Detect which cell encompasses the target text, then output its (X, Y) center coordinate. 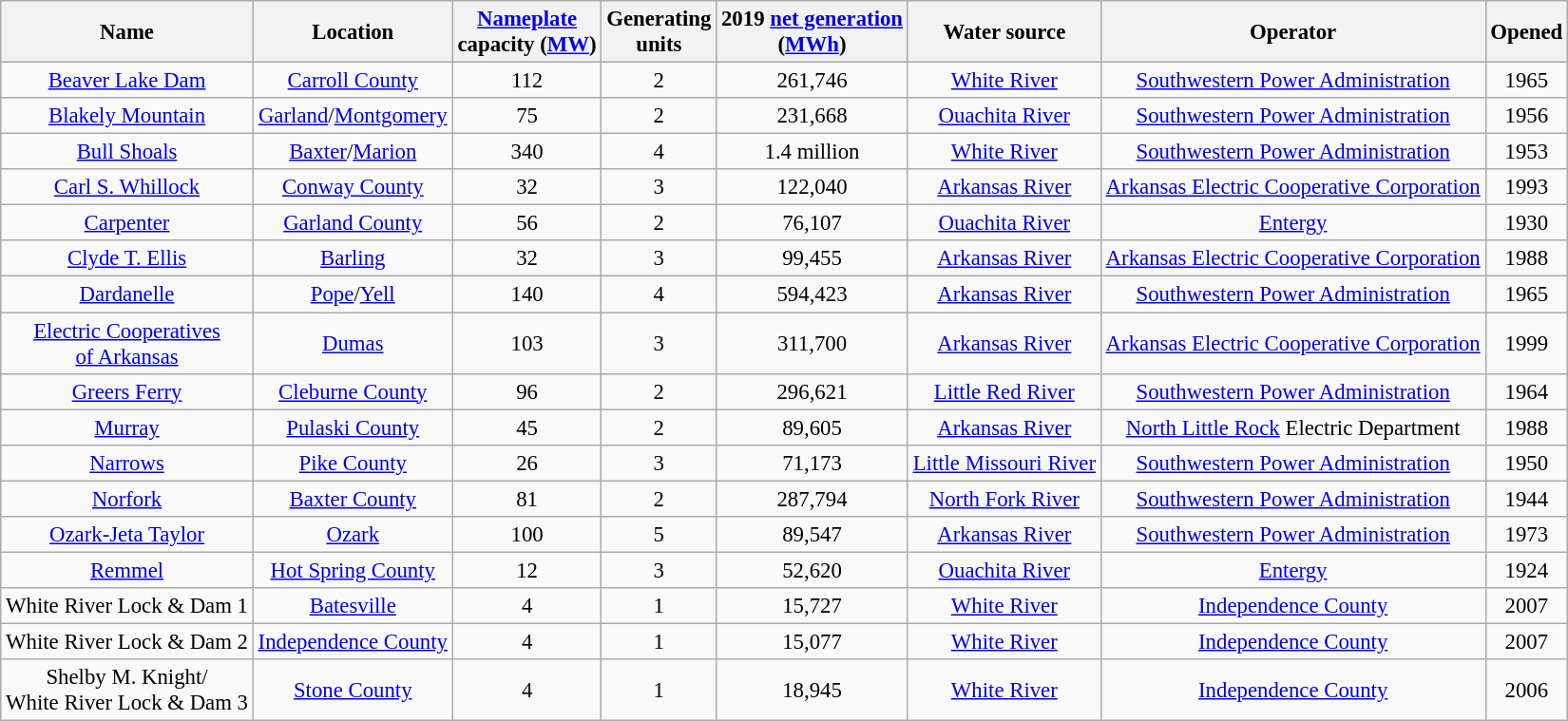
Bull Shoals (127, 152)
Little Missouri River (1004, 463)
Murray (127, 427)
1924 (1526, 570)
Name (127, 32)
56 (526, 223)
Conway County (353, 187)
1950 (1526, 463)
Blakely Mountain (127, 116)
1930 (1526, 223)
Batesville (353, 606)
1956 (1526, 116)
96 (526, 391)
Nameplatecapacity (MW) (526, 32)
Cleburne County (353, 391)
Remmel (127, 570)
15,727 (813, 606)
North Little Rock Electric Department (1292, 427)
Shelby M. Knight/White River Lock & Dam 3 (127, 690)
Pike County (353, 463)
100 (526, 535)
1993 (1526, 187)
81 (526, 499)
White River Lock & Dam 2 (127, 641)
Water source (1004, 32)
Pulaski County (353, 427)
18,945 (813, 690)
103 (526, 344)
Hot Spring County (353, 570)
2006 (1526, 690)
1944 (1526, 499)
311,700 (813, 344)
Ozark (353, 535)
1953 (1526, 152)
594,423 (813, 294)
112 (526, 81)
Electric Cooperatives of Arkansas (127, 344)
North Fork River (1004, 499)
140 (526, 294)
Baxter/Marion (353, 152)
26 (526, 463)
Carl S. Whillock (127, 187)
1973 (1526, 535)
122,040 (813, 187)
89,547 (813, 535)
Operator (1292, 32)
1999 (1526, 344)
75 (526, 116)
Ozark-Jeta Taylor (127, 535)
Carroll County (353, 81)
Stone County (353, 690)
71,173 (813, 463)
99,455 (813, 259)
287,794 (813, 499)
52,620 (813, 570)
Carpenter (127, 223)
Beaver Lake Dam (127, 81)
White River Lock & Dam 1 (127, 606)
89,605 (813, 427)
231,668 (813, 116)
Dumas (353, 344)
Generating units (660, 32)
Opened (1526, 32)
261,746 (813, 81)
Greers Ferry (127, 391)
Location (353, 32)
296,621 (813, 391)
Little Red River (1004, 391)
Pope/Yell (353, 294)
Baxter County (353, 499)
Norfork (127, 499)
Dardanelle (127, 294)
2019 net generation (MWh) (813, 32)
Garland County (353, 223)
45 (526, 427)
1.4 million (813, 152)
Barling (353, 259)
Clyde T. Ellis (127, 259)
Narrows (127, 463)
340 (526, 152)
12 (526, 570)
Garland/Montgomery (353, 116)
5 (660, 535)
1964 (1526, 391)
15,077 (813, 641)
76,107 (813, 223)
